Identify which cell holds the provided text, then report its (x, y) central coordinate. 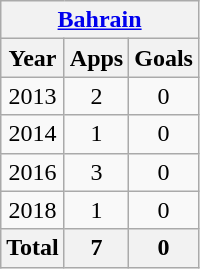
Apps (96, 58)
2016 (33, 172)
3 (96, 172)
Total (33, 248)
2018 (33, 210)
2013 (33, 96)
7 (96, 248)
Bahrain (100, 20)
Goals (164, 58)
2014 (33, 134)
2 (96, 96)
Year (33, 58)
